Return (x, y) of the center of cell containing provided text 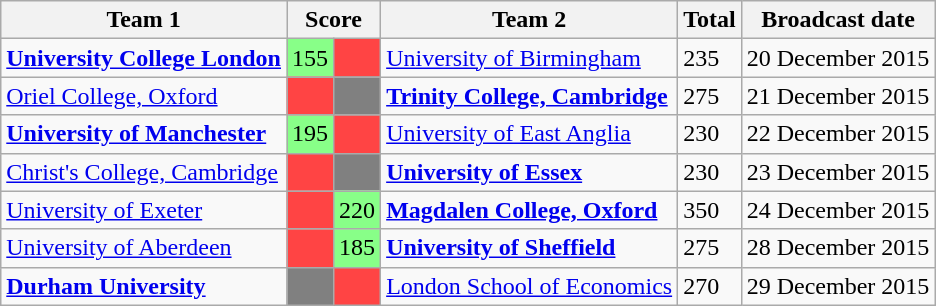
Broadcast date (838, 20)
185 (358, 248)
University of Birmingham (530, 58)
University of East Anglia (530, 134)
Team 2 (530, 20)
University of Aberdeen (144, 248)
23 December 2015 (838, 172)
Team 1 (144, 20)
20 December 2015 (838, 58)
21 December 2015 (838, 96)
Christ's College, Cambridge (144, 172)
University of Manchester (144, 134)
22 December 2015 (838, 134)
Score (333, 20)
155 (310, 58)
University of Sheffield (530, 248)
London School of Economics (530, 286)
220 (358, 210)
29 December 2015 (838, 286)
University of Exeter (144, 210)
24 December 2015 (838, 210)
Oriel College, Oxford (144, 96)
Trinity College, Cambridge (530, 96)
University of Essex (530, 172)
235 (710, 58)
Durham University (144, 286)
University College London (144, 58)
195 (310, 134)
Total (710, 20)
Magdalen College, Oxford (530, 210)
28 December 2015 (838, 248)
350 (710, 210)
270 (710, 286)
